From the cell containing the given text, extract its center point as (x, y) coordinate. 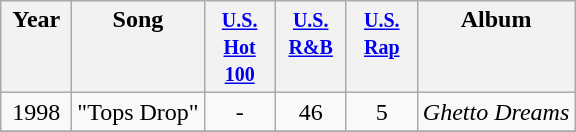
- (240, 112)
U.S. Rap (382, 47)
46 (310, 112)
Ghetto Dreams (496, 112)
5 (382, 112)
U.S. Hot 100 (240, 47)
Year (36, 47)
"Tops Drop" (138, 112)
1998 (36, 112)
Album (496, 47)
Song (138, 47)
U.S. R&B (310, 47)
